Determine the (x, y) coordinate at the center of the cell enclosing the given text.  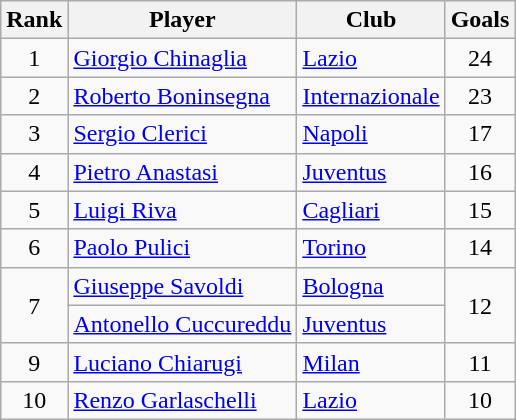
Goals (480, 20)
Milan (371, 362)
Napoli (371, 134)
5 (34, 210)
Antonello Cuccureddu (182, 324)
Player (182, 20)
15 (480, 210)
Giuseppe Savoldi (182, 286)
Luciano Chiarugi (182, 362)
6 (34, 248)
4 (34, 172)
Bologna (371, 286)
Luigi Riva (182, 210)
9 (34, 362)
Rank (34, 20)
2 (34, 96)
Giorgio Chinaglia (182, 58)
Internazionale (371, 96)
Paolo Pulici (182, 248)
24 (480, 58)
Pietro Anastasi (182, 172)
Renzo Garlaschelli (182, 400)
Torino (371, 248)
1 (34, 58)
17 (480, 134)
Roberto Boninsegna (182, 96)
Sergio Clerici (182, 134)
Cagliari (371, 210)
16 (480, 172)
12 (480, 305)
14 (480, 248)
7 (34, 305)
23 (480, 96)
3 (34, 134)
11 (480, 362)
Club (371, 20)
